From the cell containing the given text, extract its center point as [x, y] coordinate. 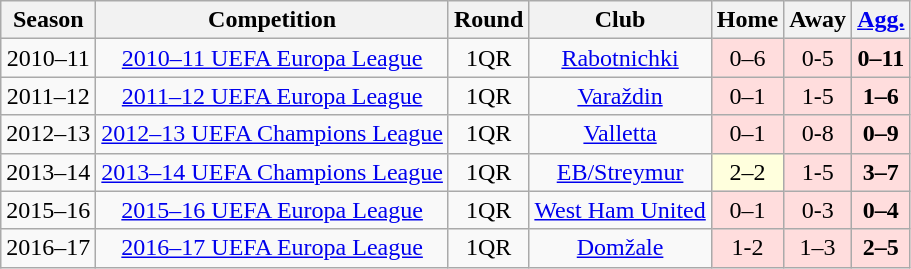
Rabotnichki [620, 58]
2–5 [881, 248]
Domžale [620, 248]
2011–12 [48, 96]
2015–16 [48, 210]
2015–16 UEFA Europa League [272, 210]
1–3 [818, 248]
2013–14 [48, 172]
2012–13 UEFA Champions League [272, 134]
Competition [272, 20]
West Ham United [620, 210]
0–9 [881, 134]
0–6 [747, 58]
Agg. [881, 20]
2013–14 UEFA Champions League [272, 172]
0-8 [818, 134]
Season [48, 20]
2–2 [747, 172]
EB/Streymur [620, 172]
2016–17 UEFA Europa League [272, 248]
2012–13 [48, 134]
1–6 [881, 96]
0-3 [818, 210]
0–11 [881, 58]
0-5 [818, 58]
Varaždin [620, 96]
Away [818, 20]
2010–11 UEFA Europa League [272, 58]
1-2 [747, 248]
2016–17 [48, 248]
Home [747, 20]
3–7 [881, 172]
Valletta [620, 134]
0–4 [881, 210]
Club [620, 20]
2011–12 UEFA Europa League [272, 96]
2010–11 [48, 58]
Round [488, 20]
